Return the (x, y) coordinate for the center point of the cell that contains the specified text.  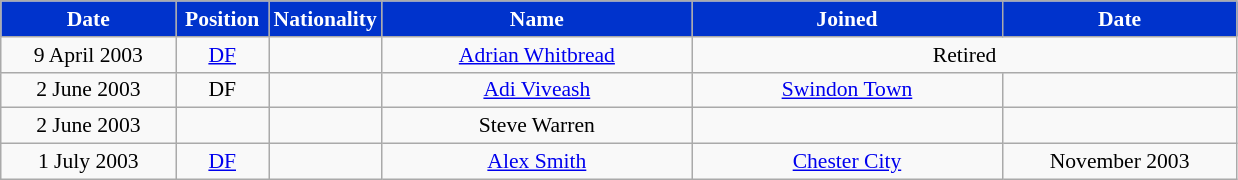
Steve Warren (537, 126)
Nationality (324, 19)
Adrian Whitbread (537, 55)
November 2003 (1120, 162)
Chester City (847, 162)
1 July 2003 (88, 162)
Joined (847, 19)
Alex Smith (537, 162)
Retired (964, 55)
Name (537, 19)
Adi Viveash (537, 90)
Swindon Town (847, 90)
Position (222, 19)
9 April 2003 (88, 55)
